Detect which cell encompasses the target text, then output its [x, y] center coordinate. 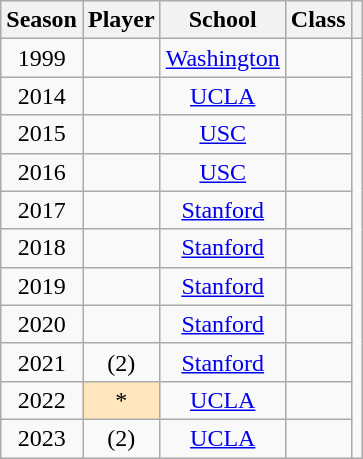
Washington [222, 58]
* [121, 400]
Player [121, 20]
2018 [42, 248]
2020 [42, 324]
1999 [42, 58]
2022 [42, 400]
2015 [42, 134]
School [222, 20]
2019 [42, 286]
2016 [42, 172]
2014 [42, 96]
Class [318, 20]
Season [42, 20]
2021 [42, 362]
2017 [42, 210]
2023 [42, 438]
